Provide the (X, Y) coordinate of the cell's center where the given text is located.  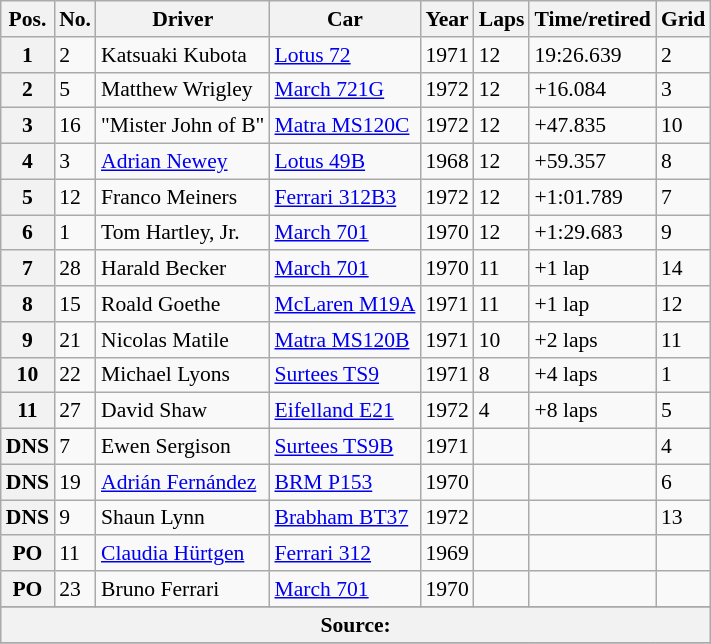
Eifelland E21 (344, 411)
Source: (356, 625)
28 (75, 269)
Lotus 49B (344, 162)
Laps (502, 19)
Franco Meiners (182, 197)
27 (75, 411)
14 (684, 269)
Ewen Sergison (182, 447)
Brabham BT37 (344, 518)
Matra MS120B (344, 340)
Katsuaki Kubota (182, 55)
13 (684, 518)
Matthew Wrigley (182, 90)
Surtees TS9B (344, 447)
22 (75, 375)
19 (75, 482)
McLaren M19A (344, 304)
15 (75, 304)
Lotus 72 (344, 55)
Surtees TS9 (344, 375)
1969 (446, 554)
BRM P153 (344, 482)
Matra MS120C (344, 126)
+8 laps (592, 411)
Shaun Lynn (182, 518)
+47.835 (592, 126)
Ferrari 312 (344, 554)
Car (344, 19)
+4 laps (592, 375)
Bruno Ferrari (182, 589)
No. (75, 19)
Tom Hartley, Jr. (182, 233)
Harald Becker (182, 269)
Claudia Hürtgen (182, 554)
23 (75, 589)
"Mister John of B" (182, 126)
+1:29.683 (592, 233)
David Shaw (182, 411)
March 721G (344, 90)
Adrián Fernández (182, 482)
Year (446, 19)
Nicolas Matile (182, 340)
Michael Lyons (182, 375)
1968 (446, 162)
Ferrari 312B3 (344, 197)
+2 laps (592, 340)
Roald Goethe (182, 304)
16 (75, 126)
Driver (182, 19)
Pos. (28, 19)
+59.357 (592, 162)
19:26.639 (592, 55)
Grid (684, 19)
Time/retired (592, 19)
21 (75, 340)
+16.084 (592, 90)
Adrian Newey (182, 162)
+1:01.789 (592, 197)
